Provide the (X, Y) coordinate of the cell's center where the given text is located.  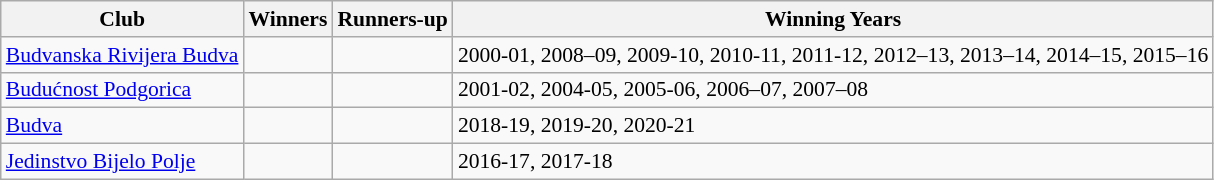
Winners (288, 19)
2016-17, 2017-18 (833, 162)
2000-01, 2008–09, 2009-10, 2010-11, 2011-12, 2012–13, 2013–14, 2014–15, 2015–16 (833, 55)
2001-02, 2004-05, 2005-06, 2006–07, 2007–08 (833, 90)
Jedinstvo Bijelo Polje (122, 162)
Club (122, 19)
Budvanska Rivijera Budva (122, 55)
Runners-up (392, 19)
Winning Years (833, 19)
Budva (122, 126)
Budućnost Podgorica (122, 90)
2018-19, 2019-20, 2020-21 (833, 126)
